Search for the cell housing the specified text and yield its (x, y) center coordinate. 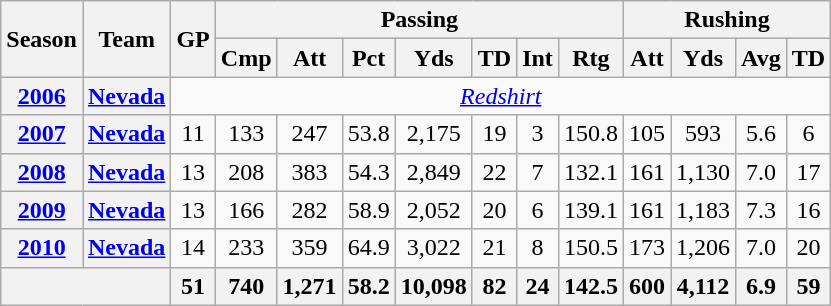
58.9 (368, 210)
740 (246, 286)
2007 (42, 134)
14 (193, 248)
59 (808, 286)
7 (538, 172)
3,022 (434, 248)
133 (246, 134)
21 (494, 248)
6.9 (762, 286)
Rtg (590, 58)
58.2 (368, 286)
139.1 (590, 210)
1,206 (702, 248)
150.5 (590, 248)
5.6 (762, 134)
82 (494, 286)
166 (246, 210)
150.8 (590, 134)
142.5 (590, 286)
247 (310, 134)
22 (494, 172)
Passing (419, 20)
Season (42, 39)
2,175 (434, 134)
Team (126, 39)
8 (538, 248)
53.8 (368, 134)
282 (310, 210)
2,052 (434, 210)
4,112 (702, 286)
GP (193, 39)
132.1 (590, 172)
1,183 (702, 210)
Avg (762, 58)
105 (646, 134)
2008 (42, 172)
24 (538, 286)
2,849 (434, 172)
Int (538, 58)
Rushing (726, 20)
173 (646, 248)
Redshirt (501, 96)
Pct (368, 58)
383 (310, 172)
16 (808, 210)
Cmp (246, 58)
51 (193, 286)
10,098 (434, 286)
233 (246, 248)
208 (246, 172)
1,130 (702, 172)
1,271 (310, 286)
54.3 (368, 172)
17 (808, 172)
359 (310, 248)
64.9 (368, 248)
7.3 (762, 210)
2010 (42, 248)
2006 (42, 96)
2009 (42, 210)
3 (538, 134)
593 (702, 134)
600 (646, 286)
19 (494, 134)
11 (193, 134)
